Find where the given text appears and provide that cell's center as (x, y) coordinate. 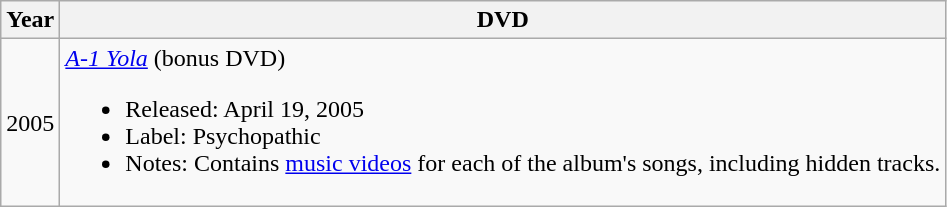
2005 (30, 122)
Year (30, 20)
A-1 Yola (bonus DVD)Released: April 19, 2005Label: PsychopathicNotes: Contains music videos for each of the album's songs, including hidden tracks. (503, 122)
DVD (503, 20)
